Identify which cell holds the provided text, then report its (x, y) central coordinate. 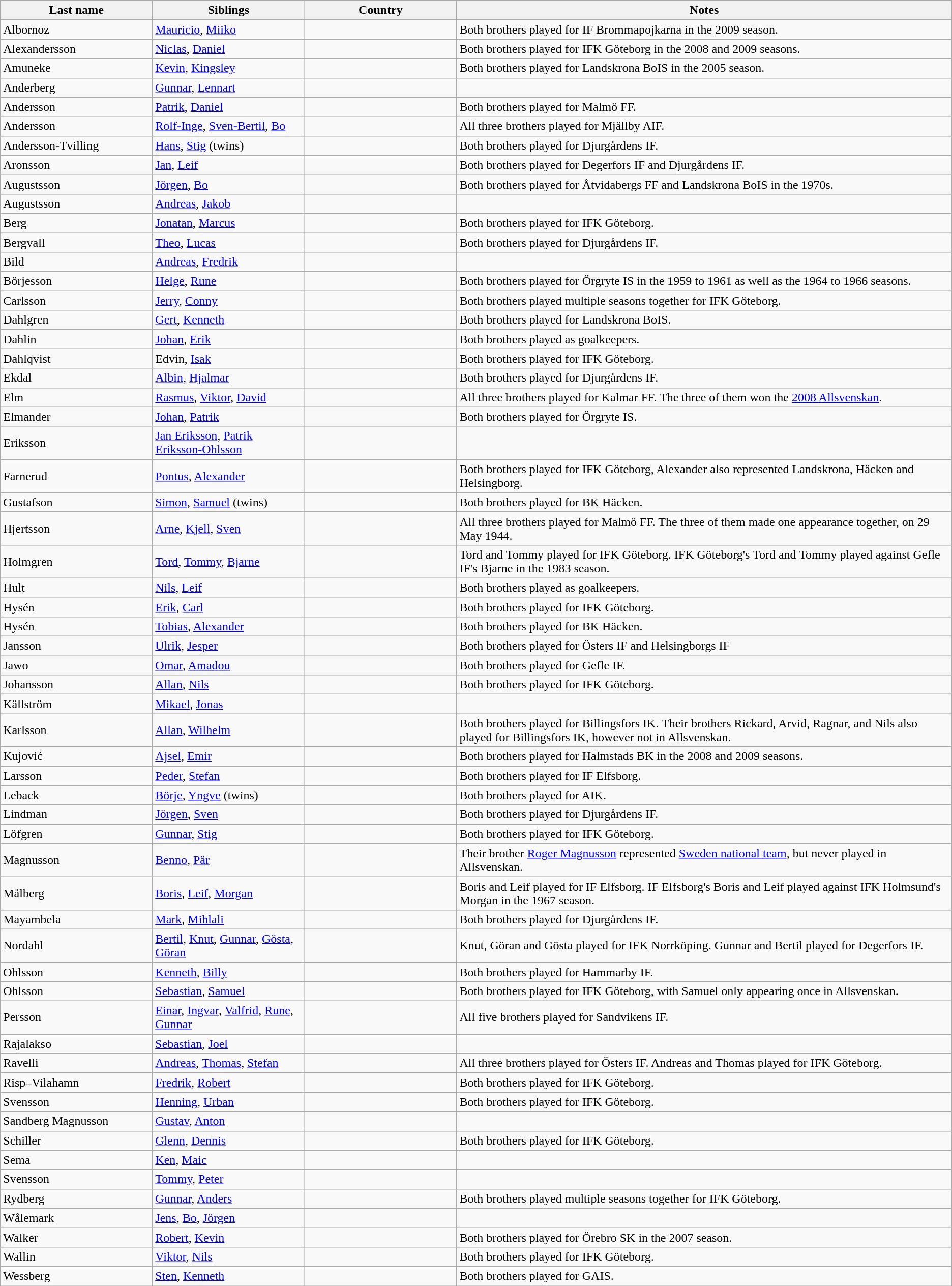
Robert, Kevin (229, 1237)
Both brothers played for GAIS. (704, 1276)
Hult (76, 588)
Glenn, Dennis (229, 1141)
Johansson (76, 685)
Wallin (76, 1256)
Both brothers played for Malmö FF. (704, 107)
Tord, Tommy, Bjarne (229, 562)
Theo, Lucas (229, 243)
All three brothers played for Mjällby AIF. (704, 126)
Johan, Erik (229, 339)
All three brothers played for Kalmar FF. The three of them won the 2008 Allsvenskan. (704, 397)
All three brothers played for Malmö FF. The three of them made one appearance together, on 29 May 1944. (704, 528)
Källström (76, 704)
Allan, Nils (229, 685)
Both brothers played for Örgryte IS in the 1959 to 1961 as well as the 1964 to 1966 seasons. (704, 281)
Peder, Stefan (229, 776)
Knut, Göran and Gösta played for IFK Norrköping. Gunnar and Bertil played for Degerfors IF. (704, 945)
Bild (76, 262)
Sema (76, 1160)
Both brothers played for Åtvidabergs FF and Landskrona BoIS in the 1970s. (704, 184)
Lindman (76, 814)
Boris and Leif played for IF Elfsborg. IF Elfsborg's Boris and Leif played against IFK Holmsund's Morgan in the 1967 season. (704, 893)
Mark, Mihlali (229, 919)
Siblings (229, 10)
Elmander (76, 417)
Jonatan, Marcus (229, 223)
Tobias, Alexander (229, 627)
Both brothers played for IFK Göteborg, with Samuel only appearing once in Allsvenskan. (704, 991)
Jan Eriksson, Patrik Eriksson-Ohlsson (229, 443)
Elm (76, 397)
Both brothers played for IF Brommapojkarna in the 2009 season. (704, 30)
Hans, Stig (twins) (229, 145)
Arne, Kjell, Sven (229, 528)
Anderberg (76, 87)
Notes (704, 10)
Allan, Wilhelm (229, 730)
Last name (76, 10)
Fredrik, Robert (229, 1083)
Kevin, Kingsley (229, 68)
Jörgen, Sven (229, 814)
Boris, Leif, Morgan (229, 893)
Gunnar, Anders (229, 1199)
Ekdal (76, 378)
Kenneth, Billy (229, 972)
Berg (76, 223)
Leback (76, 795)
Rajalakso (76, 1044)
Both brothers played for IFK Göteborg in the 2008 and 2009 seasons. (704, 49)
Farnerud (76, 476)
Both brothers played for Gefle IF. (704, 665)
Bertil, Knut, Gunnar, Gösta, Göran (229, 945)
Ken, Maic (229, 1160)
Amuneke (76, 68)
Both brothers played for Hammarby IF. (704, 972)
Gustav, Anton (229, 1121)
Risp–Vilahamn (76, 1083)
Persson (76, 1017)
Hjertsson (76, 528)
Tommy, Peter (229, 1179)
Edvin, Isak (229, 359)
Albin, Hjalmar (229, 378)
Omar, Amadou (229, 665)
Wessberg (76, 1276)
Jansson (76, 646)
Sebastian, Joel (229, 1044)
Both brothers played for Östers IF and Helsingborgs IF (704, 646)
Erik, Carl (229, 607)
Both brothers played for Landskrona BoIS. (704, 320)
Benno, Pär (229, 860)
Gert, Kenneth (229, 320)
Jawo (76, 665)
Rydberg (76, 1199)
Both brothers played for IFK Göteborg, Alexander also represented Landskrona, Häcken and Helsingborg. (704, 476)
Both brothers played for Landskrona BoIS in the 2005 season. (704, 68)
Kujović (76, 756)
Andreas, Fredrik (229, 262)
Both brothers played for Örebro SK in the 2007 season. (704, 1237)
Sandberg Magnusson (76, 1121)
Eriksson (76, 443)
Aronsson (76, 165)
Their brother Roger Magnusson represented Sweden national team, but never played in Allsvenskan. (704, 860)
Sten, Kenneth (229, 1276)
Walker (76, 1237)
Dahlgren (76, 320)
Carlsson (76, 301)
Mikael, Jonas (229, 704)
Holmgren (76, 562)
Henning, Urban (229, 1102)
Country (380, 10)
Niclas, Daniel (229, 49)
Jerry, Conny (229, 301)
All five brothers played for Sandvikens IF. (704, 1017)
Karlsson (76, 730)
Rolf-Inge, Sven-Bertil, Bo (229, 126)
Målberg (76, 893)
Magnusson (76, 860)
Jens, Bo, Jörgen (229, 1218)
Tord and Tommy played for IFK Göteborg. IFK Göteborg's Tord and Tommy played against Gefle IF's Bjarne in the 1983 season. (704, 562)
Gunnar, Lennart (229, 87)
Schiller (76, 1141)
Börjesson (76, 281)
Dahlqvist (76, 359)
Both brothers played for IF Elfsborg. (704, 776)
Nordahl (76, 945)
Jan, Leif (229, 165)
Ajsel, Emir (229, 756)
Rasmus, Viktor, David (229, 397)
Löfgren (76, 834)
Simon, Samuel (twins) (229, 502)
Andreas, Thomas, Stefan (229, 1063)
Patrik, Daniel (229, 107)
Sebastian, Samuel (229, 991)
Both brothers played for Degerfors IF and Djurgårdens IF. (704, 165)
Mauricio, Miiko (229, 30)
Börje, Yngve (twins) (229, 795)
Both brothers played for Örgryte IS. (704, 417)
Einar, Ingvar, Valfrid, Rune, Gunnar (229, 1017)
Jörgen, Bo (229, 184)
Helge, Rune (229, 281)
Dahlin (76, 339)
Both brothers played for AIK. (704, 795)
Nils, Leif (229, 588)
Johan, Patrik (229, 417)
All three brothers played for Östers IF. Andreas and Thomas played for IFK Göteborg. (704, 1063)
Larsson (76, 776)
Ulrik, Jesper (229, 646)
Albornoz (76, 30)
Wålemark (76, 1218)
Bergvall (76, 243)
Mayambela (76, 919)
Ravelli (76, 1063)
Andersson-Tvilling (76, 145)
Gustafson (76, 502)
Alexandersson (76, 49)
Viktor, Nils (229, 1256)
Both brothers played for Halmstads BK in the 2008 and 2009 seasons. (704, 756)
Andreas, Jakob (229, 203)
Gunnar, Stig (229, 834)
Pontus, Alexander (229, 476)
